Determine the (x, y) coordinate at the center of the cell enclosing the given text.  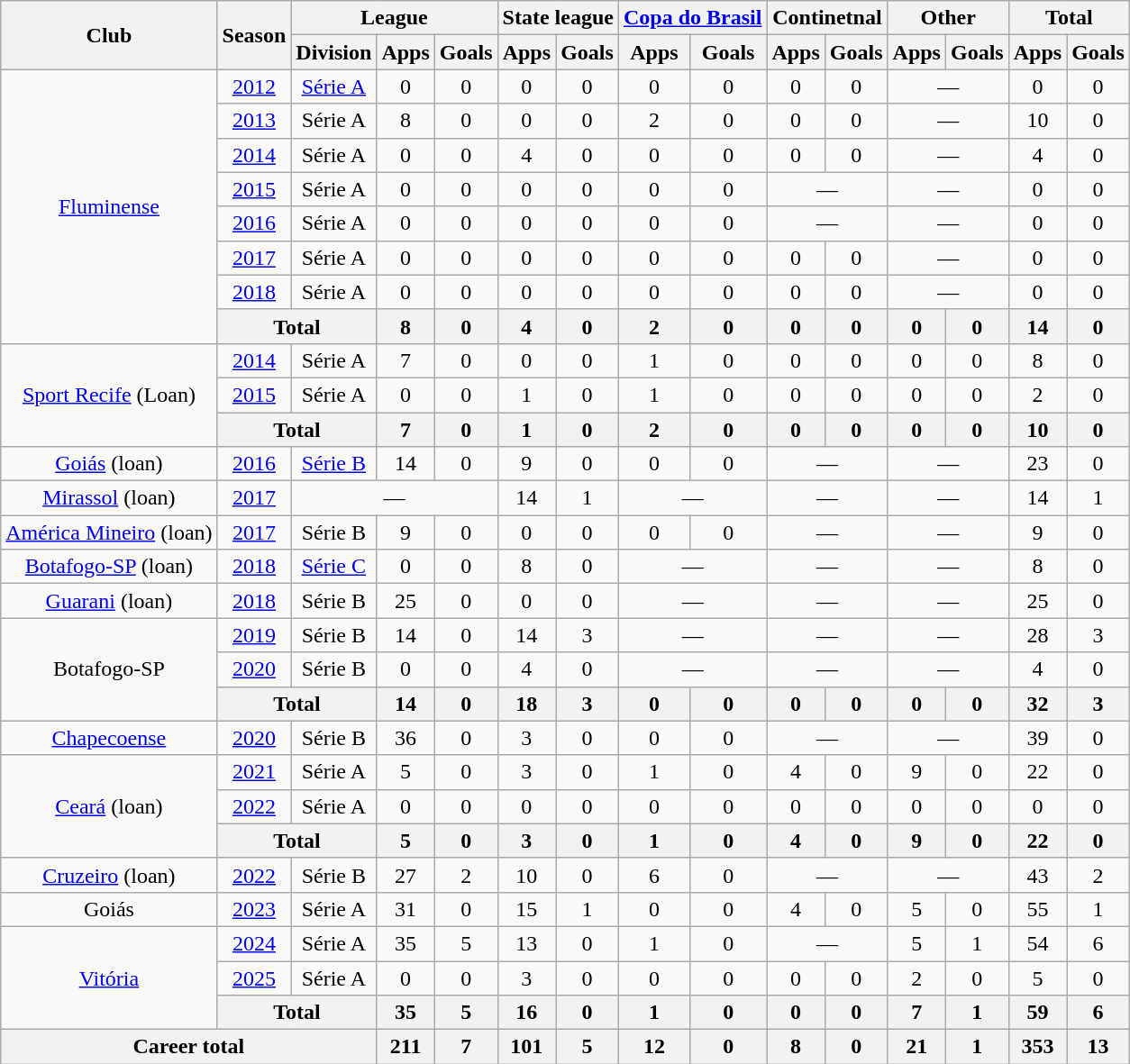
18 (526, 704)
Guarani (loan) (109, 601)
Copa do Brasil (692, 18)
54 (1037, 943)
2024 (254, 943)
Chapecoense (109, 738)
Fluminense (109, 206)
State league (558, 18)
Mirassol (loan) (109, 498)
31 (406, 909)
2019 (254, 635)
Vitória (109, 978)
2025 (254, 978)
Continetnal (827, 18)
Career total (189, 1047)
Cruzeiro (loan) (109, 875)
101 (526, 1047)
21 (916, 1047)
Club (109, 35)
43 (1037, 875)
2013 (254, 121)
Ceará (loan) (109, 806)
27 (406, 875)
15 (526, 909)
Other (948, 18)
39 (1037, 738)
2023 (254, 909)
23 (1037, 464)
28 (1037, 635)
2012 (254, 86)
211 (406, 1047)
55 (1037, 909)
Goiás (loan) (109, 464)
59 (1037, 1013)
League (395, 18)
16 (526, 1013)
2021 (254, 772)
Botafogo-SP (loan) (109, 567)
32 (1037, 704)
Botafogo-SP (109, 669)
Sport Recife (Loan) (109, 395)
Division (333, 52)
36 (406, 738)
353 (1037, 1047)
12 (654, 1047)
Season (254, 35)
América Mineiro (loan) (109, 532)
Série C (333, 567)
Goiás (109, 909)
